Return [X, Y] of the center of cell containing provided text 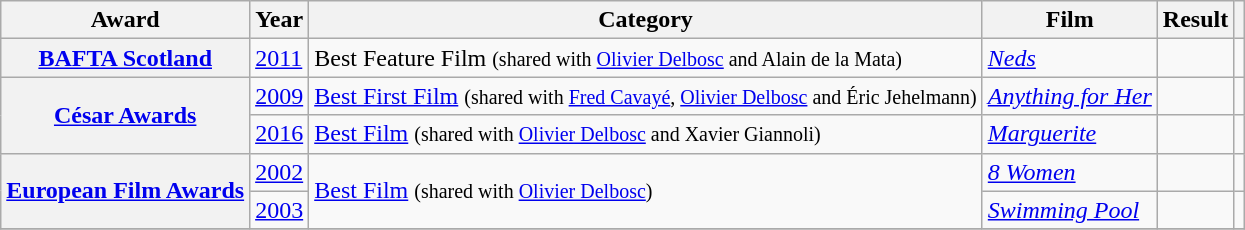
Best Film (shared with Olivier Delbosc) [646, 191]
Swimming Pool [1070, 210]
Marguerite [1070, 134]
European Film Awards [126, 191]
2002 [280, 172]
8 Women [1070, 172]
2009 [280, 96]
Category [646, 20]
BAFTA Scotland [126, 58]
Award [126, 20]
Best First Film (shared with Fred Cavayé, Olivier Delbosc and Éric Jehelmann) [646, 96]
Result [1195, 20]
Best Feature Film (shared with Olivier Delbosc and Alain de la Mata) [646, 58]
2016 [280, 134]
Film [1070, 20]
2011 [280, 58]
César Awards [126, 115]
Neds [1070, 58]
Anything for Her [1070, 96]
Best Film (shared with Olivier Delbosc and Xavier Giannoli) [646, 134]
2003 [280, 210]
Year [280, 20]
